From the cell containing the given text, extract its center point as [X, Y] coordinate. 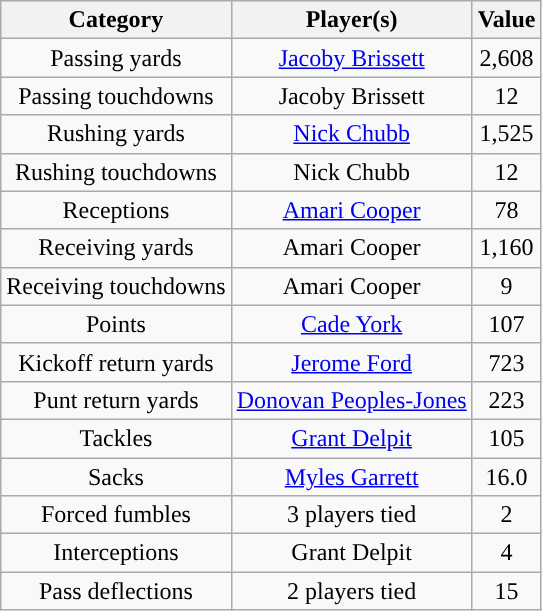
Cade York [352, 324]
Category [116, 20]
Interceptions [116, 553]
Kickoff return yards [116, 362]
Receiving yards [116, 248]
723 [506, 362]
223 [506, 400]
2 [506, 515]
Passing touchdowns [116, 96]
105 [506, 438]
2,608 [506, 58]
Rushing touchdowns [116, 172]
2 players tied [352, 591]
Value [506, 20]
16.0 [506, 477]
Tackles [116, 438]
Pass deflections [116, 591]
Receptions [116, 210]
Receiving touchdowns [116, 286]
Jerome Ford [352, 362]
Sacks [116, 477]
Punt return yards [116, 400]
Donovan Peoples-Jones [352, 400]
15 [506, 591]
Myles Garrett [352, 477]
1,525 [506, 134]
Passing yards [116, 58]
Rushing yards [116, 134]
Player(s) [352, 20]
3 players tied [352, 515]
Points [116, 324]
1,160 [506, 248]
Forced fumbles [116, 515]
107 [506, 324]
4 [506, 553]
78 [506, 210]
9 [506, 286]
